Pinpoint the cell where the given text exists, returning its [X, Y] midpoint coordinate. 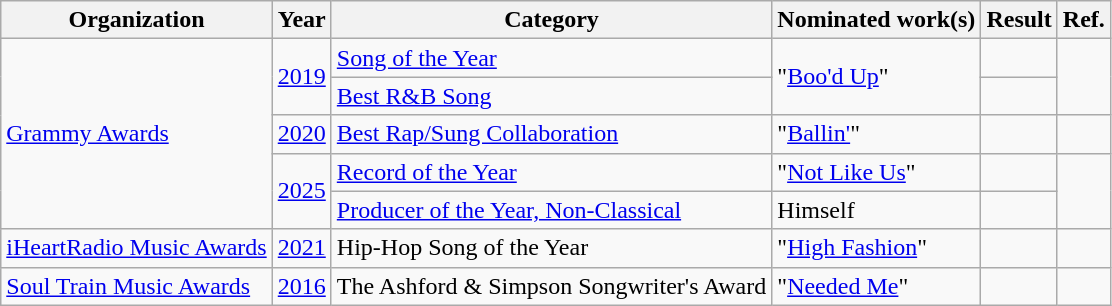
Nominated work(s) [876, 20]
The Ashford & Simpson Songwriter's Award [552, 286]
Category [552, 20]
Record of the Year [552, 172]
Best Rap/Sung Collaboration [552, 134]
Best R&B Song [552, 96]
Organization [136, 20]
"High Fashion" [876, 248]
iHeartRadio Music Awards [136, 248]
Ref. [1084, 20]
2019 [302, 77]
2025 [302, 191]
"Needed Me" [876, 286]
"Ballin'" [876, 134]
Producer of the Year, Non-Classical [552, 210]
Song of the Year [552, 58]
"Not Like Us" [876, 172]
"Boo'd Up" [876, 77]
Year [302, 20]
2016 [302, 286]
2021 [302, 248]
2020 [302, 134]
Himself [876, 210]
Soul Train Music Awards [136, 286]
Grammy Awards [136, 134]
Hip-Hop Song of the Year [552, 248]
Result [1019, 20]
